Search for the cell housing the specified text and yield its [X, Y] center coordinate. 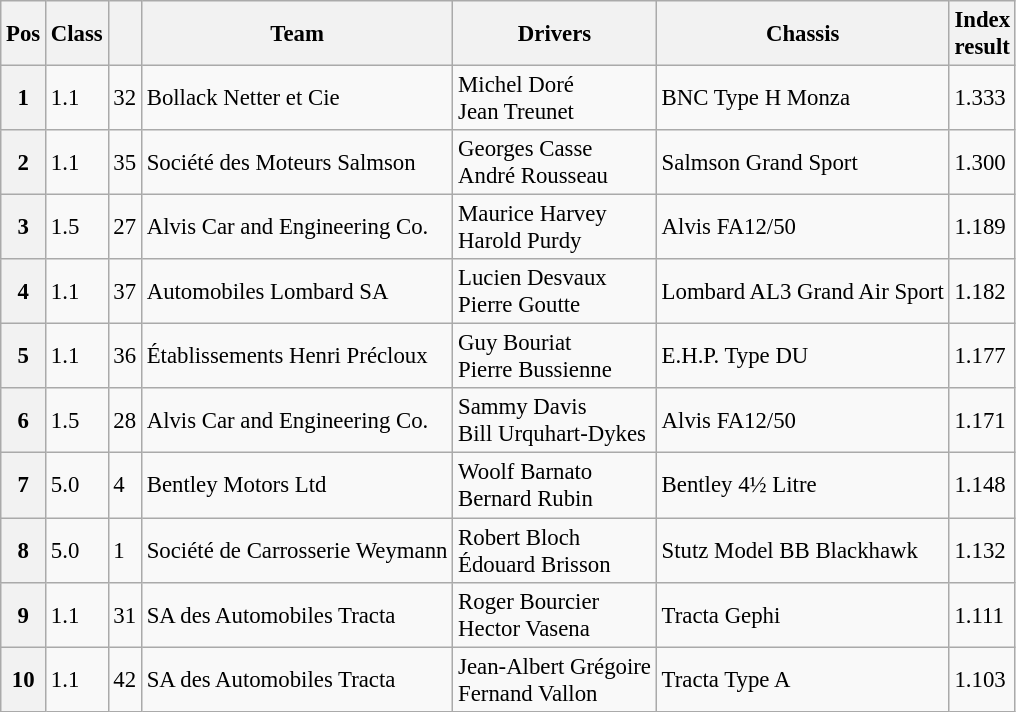
1.103 [982, 680]
Roger Bourcier Hector Vasena [555, 614]
Établissements Henri Précloux [296, 356]
Tracta Type A [802, 680]
Société de Carrosserie Weymann [296, 550]
Bentley Motors Ltd [296, 486]
Georges Casse André Rousseau [555, 162]
Maurice Harvey Harold Purdy [555, 228]
7 [24, 486]
37 [124, 292]
1.300 [982, 162]
Salmson Grand Sport [802, 162]
Robert Bloch Édouard Brisson [555, 550]
Stutz Model BB Blackhawk [802, 550]
Team [296, 34]
42 [124, 680]
1.171 [982, 420]
Tracta Gephi [802, 614]
Guy Bouriat Pierre Bussienne [555, 356]
Jean-Albert Grégoire Fernand Vallon [555, 680]
27 [124, 228]
1.148 [982, 486]
1.111 [982, 614]
Indexresult [982, 34]
Michel Doré Jean Treunet [555, 98]
Bollack Netter et Cie [296, 98]
Pos [24, 34]
9 [24, 614]
Sammy Davis Bill Urquhart-Dykes [555, 420]
36 [124, 356]
28 [124, 420]
1.182 [982, 292]
Drivers [555, 34]
2 [24, 162]
Société des Moteurs Salmson [296, 162]
Lucien Desvaux Pierre Goutte [555, 292]
Bentley 4½ Litre [802, 486]
E.H.P. Type DU [802, 356]
6 [24, 420]
1.132 [982, 550]
5 [24, 356]
35 [124, 162]
Lombard AL3 Grand Air Sport [802, 292]
1.177 [982, 356]
Chassis [802, 34]
10 [24, 680]
3 [24, 228]
Automobiles Lombard SA [296, 292]
Woolf Barnato Bernard Rubin [555, 486]
1.333 [982, 98]
1.189 [982, 228]
31 [124, 614]
BNC Type H Monza [802, 98]
32 [124, 98]
8 [24, 550]
Class [78, 34]
